Search for the cell housing the specified text and yield its [x, y] center coordinate. 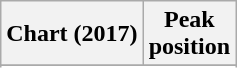
Chart (2017) [72, 34]
Peak position [189, 34]
